Return [X, Y] of the center of cell containing provided text 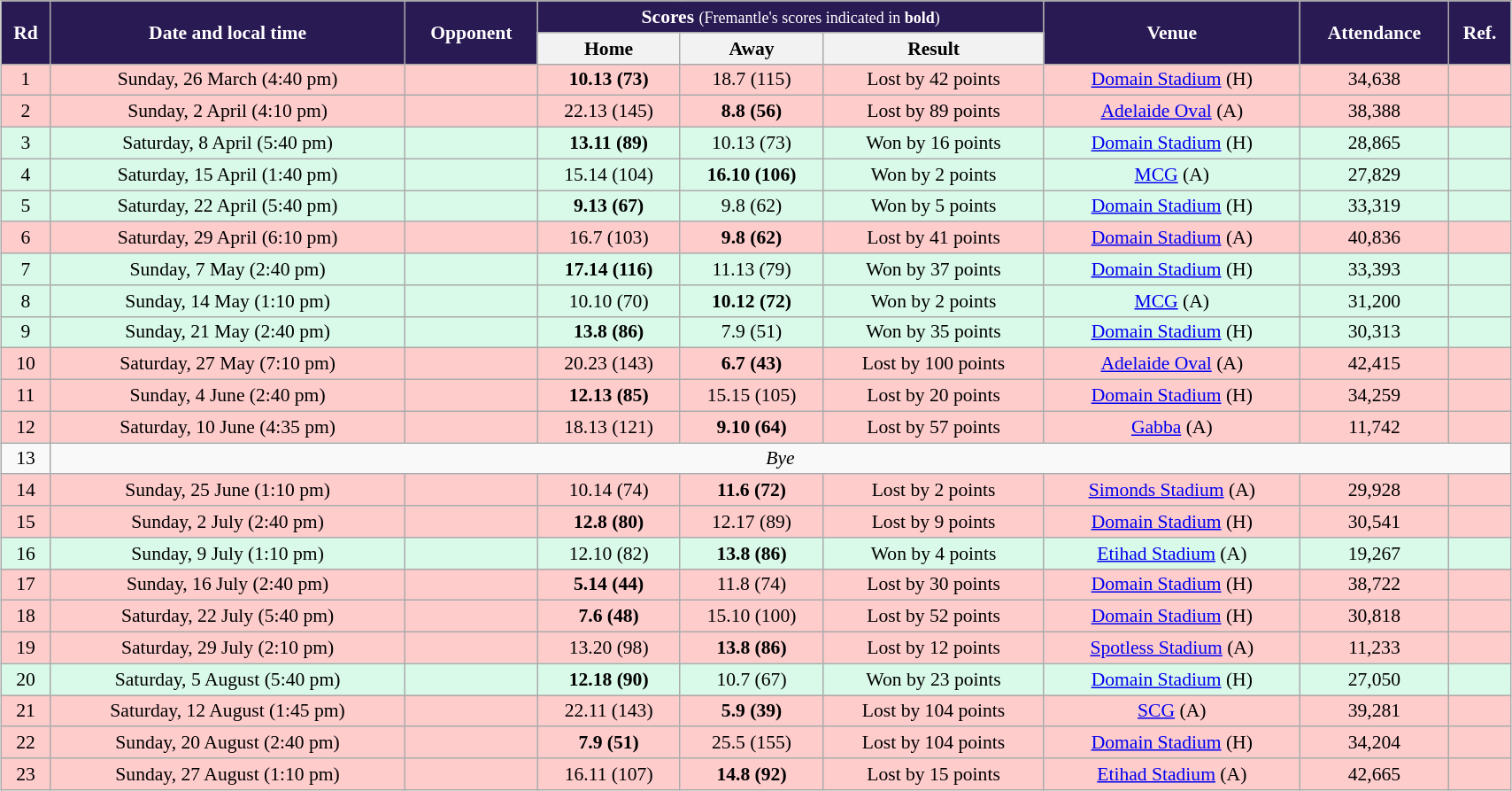
38,722 [1374, 585]
15 [27, 522]
Saturday, 27 May (7:10 pm) [227, 364]
11,233 [1374, 648]
39,281 [1374, 711]
Lost by 42 points [934, 80]
20 [27, 679]
1 [27, 80]
11.6 (72) [751, 491]
Away [751, 49]
30,818 [1374, 617]
14 [27, 491]
Home [609, 49]
13 [27, 459]
9.13 (67) [609, 206]
10.14 (74) [609, 491]
16 [27, 554]
7.6 (48) [609, 617]
Sunday, 27 August (1:10 pm) [227, 774]
Won by 23 points [934, 679]
Sunday, 2 July (2:40 pm) [227, 522]
3 [27, 143]
Lost by 15 points [934, 774]
Attendance [1374, 32]
Lost by 2 points [934, 491]
23 [27, 774]
Venue [1172, 32]
Won by 4 points [934, 554]
30,313 [1374, 332]
Sunday, 7 May (2:40 pm) [227, 269]
Saturday, 5 August (5:40 pm) [227, 679]
Gabba (A) [1172, 427]
Bye [780, 459]
Sunday, 20 August (2:40 pm) [227, 743]
4 [27, 174]
12.10 (82) [609, 554]
12.8 (80) [609, 522]
12.17 (89) [751, 522]
38,388 [1374, 112]
9 [27, 332]
11.8 (74) [751, 585]
8 [27, 301]
Sunday, 9 July (1:10 pm) [227, 554]
5 [27, 206]
Spotless Stadium (A) [1172, 648]
Lost by 20 points [934, 396]
Sunday, 4 June (2:40 pm) [227, 396]
22 [27, 743]
40,836 [1374, 238]
17 [27, 585]
Saturday, 10 June (4:35 pm) [227, 427]
Lost by 89 points [934, 112]
21 [27, 711]
Lost by 9 points [934, 522]
12.18 (90) [609, 679]
29,928 [1374, 491]
Result [934, 49]
15.15 (105) [751, 396]
20.23 (143) [609, 364]
10.10 (70) [609, 301]
10.7 (67) [751, 679]
Simonds Stadium (A) [1172, 491]
Saturday, 29 April (6:10 pm) [227, 238]
13.11 (89) [609, 143]
25.5 (155) [751, 743]
5.9 (39) [751, 711]
Sunday, 14 May (1:10 pm) [227, 301]
28,865 [1374, 143]
6 [27, 238]
31,200 [1374, 301]
15.10 (100) [751, 617]
11,742 [1374, 427]
Saturday, 12 August (1:45 pm) [227, 711]
Lost by 57 points [934, 427]
Won by 37 points [934, 269]
Date and local time [227, 32]
Rd [27, 32]
10.12 (72) [751, 301]
Lost by 30 points [934, 585]
10 [27, 364]
6.7 (43) [751, 364]
Lost by 100 points [934, 364]
13.20 (98) [609, 648]
12 [27, 427]
30,541 [1374, 522]
Saturday, 22 April (5:40 pm) [227, 206]
34,638 [1374, 80]
22.13 (145) [609, 112]
Sunday, 25 June (1:10 pm) [227, 491]
14.8 (92) [751, 774]
Saturday, 8 April (5:40 pm) [227, 143]
5.14 (44) [609, 585]
42,415 [1374, 364]
27,829 [1374, 174]
Sunday, 26 March (4:40 pm) [227, 80]
Lost by 12 points [934, 648]
Sunday, 2 April (4:10 pm) [227, 112]
18.7 (115) [751, 80]
Saturday, 29 July (2:10 pm) [227, 648]
Scores (Fremantle's scores indicated in bold) [791, 17]
SCG (A) [1172, 711]
Won by 16 points [934, 143]
33,319 [1374, 206]
2 [27, 112]
Lost by 41 points [934, 238]
42,665 [1374, 774]
34,204 [1374, 743]
12.13 (85) [609, 396]
8.8 (56) [751, 112]
11.13 (79) [751, 269]
18.13 (121) [609, 427]
Won by 5 points [934, 206]
Domain Stadium (A) [1172, 238]
Sunday, 21 May (2:40 pm) [227, 332]
27,050 [1374, 679]
Saturday, 15 April (1:40 pm) [227, 174]
Sunday, 16 July (2:40 pm) [227, 585]
34,259 [1374, 396]
18 [27, 617]
16.11 (107) [609, 774]
22.11 (143) [609, 711]
15.14 (104) [609, 174]
16.7 (103) [609, 238]
Won by 35 points [934, 332]
11 [27, 396]
17.14 (116) [609, 269]
Ref. [1480, 32]
19 [27, 648]
Saturday, 22 July (5:40 pm) [227, 617]
19,267 [1374, 554]
33,393 [1374, 269]
Lost by 52 points [934, 617]
9.10 (64) [751, 427]
7 [27, 269]
16.10 (106) [751, 174]
Opponent [471, 32]
